Output the (x, y) coordinate of the center of the cell containing the given text.  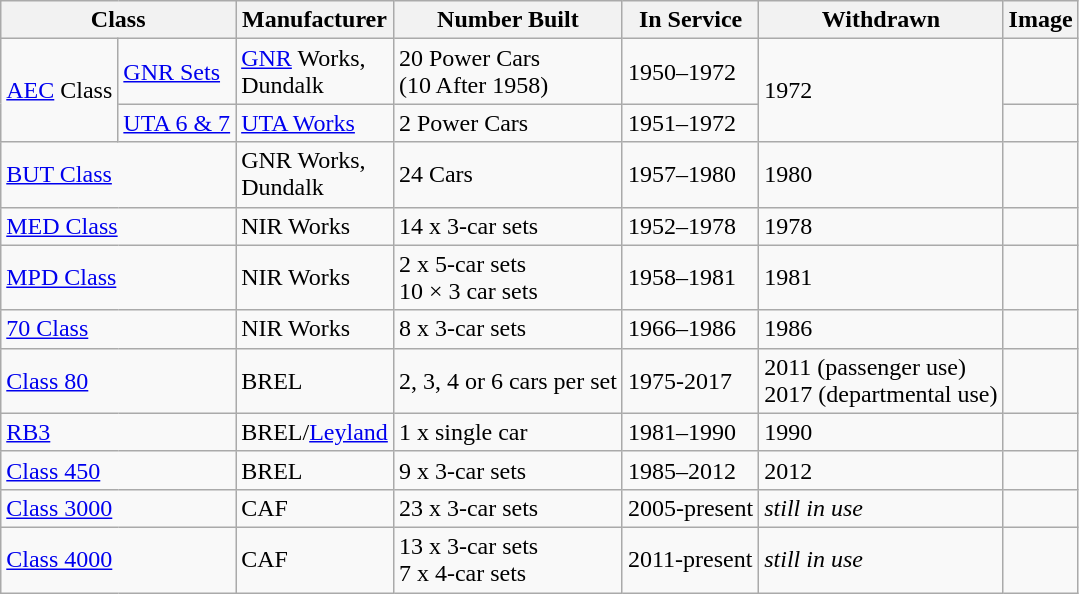
2011 (passenger use)2017 (departmental use) (881, 380)
1957–1980 (690, 174)
Class 450 (118, 470)
Withdrawn (881, 20)
9 x 3-car sets (508, 470)
MPD Class (118, 278)
In Service (690, 20)
1951–1972 (690, 123)
BUT Class (118, 174)
Image (1040, 20)
BREL/Leyland (315, 432)
2 x 5-car sets10 × 3 car sets (508, 278)
1958–1981 (690, 278)
1966–1986 (690, 329)
70 Class (118, 329)
UTA Works (315, 123)
24 Cars (508, 174)
1981 (881, 278)
13 x 3-car sets7 x 4-car sets (508, 560)
UTA 6 & 7 (177, 123)
23 x 3-car sets (508, 508)
1950–1972 (690, 72)
AEC Class (60, 90)
1986 (881, 329)
1985–2012 (690, 470)
2012 (881, 470)
2011-present (690, 560)
20 Power Cars(10 After 1958) (508, 72)
Manufacturer (315, 20)
1980 (881, 174)
1978 (881, 226)
Class 3000 (118, 508)
2005-present (690, 508)
RB3 (118, 432)
Number Built (508, 20)
2, 3, 4 or 6 cars per set (508, 380)
14 x 3-car sets (508, 226)
Class 80 (118, 380)
GNR Sets (177, 72)
Class 4000 (118, 560)
8 x 3-car sets (508, 329)
1972 (881, 90)
2 Power Cars (508, 123)
MED Class (118, 226)
Class (118, 20)
1952–1978 (690, 226)
1 x single car (508, 432)
1975-2017 (690, 380)
1981–1990 (690, 432)
1990 (881, 432)
